Determine the [x, y] coordinate at the center of the cell enclosing the given text.  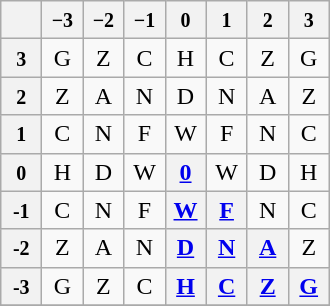
−1 [144, 20]
−3 [62, 20]
−2 [104, 20]
-2 [22, 248]
-1 [22, 210]
-3 [22, 286]
